Pinpoint the cell where the given text exists, returning its [X, Y] midpoint coordinate. 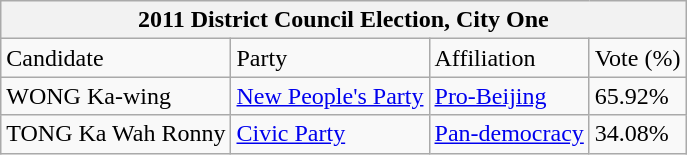
Candidate [116, 58]
34.08% [638, 134]
65.92% [638, 96]
Pro-Beijing [509, 96]
Vote (%) [638, 58]
Pan-democracy [509, 134]
Party [330, 58]
Civic Party [330, 134]
New People's Party [330, 96]
2011 District Council Election, City One [344, 20]
Affiliation [509, 58]
WONG Ka-wing [116, 96]
TONG Ka Wah Ronny [116, 134]
